From the cell containing the given text, extract its center point as (x, y) coordinate. 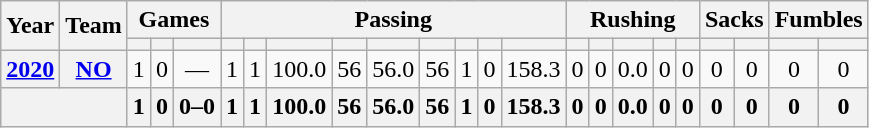
Games (174, 20)
2020 (30, 69)
Sacks (734, 20)
0–0 (196, 107)
NO (94, 69)
Team (94, 26)
Passing (394, 20)
— (196, 69)
Year (30, 26)
Fumbles (818, 20)
Rushing (632, 20)
